Detect which cell encompasses the target text, then output its (X, Y) center coordinate. 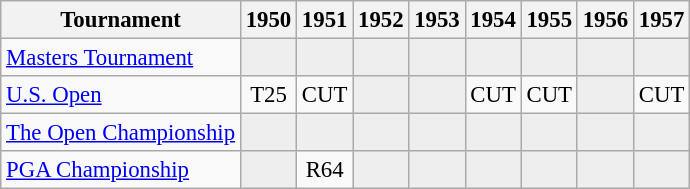
1950 (268, 20)
Tournament (121, 20)
Masters Tournament (121, 58)
PGA Championship (121, 170)
1956 (605, 20)
T25 (268, 95)
1952 (381, 20)
1951 (325, 20)
The Open Championship (121, 133)
1955 (549, 20)
U.S. Open (121, 95)
1954 (493, 20)
1953 (437, 20)
R64 (325, 170)
1957 (661, 20)
